Return [x, y] of the center of cell containing provided text 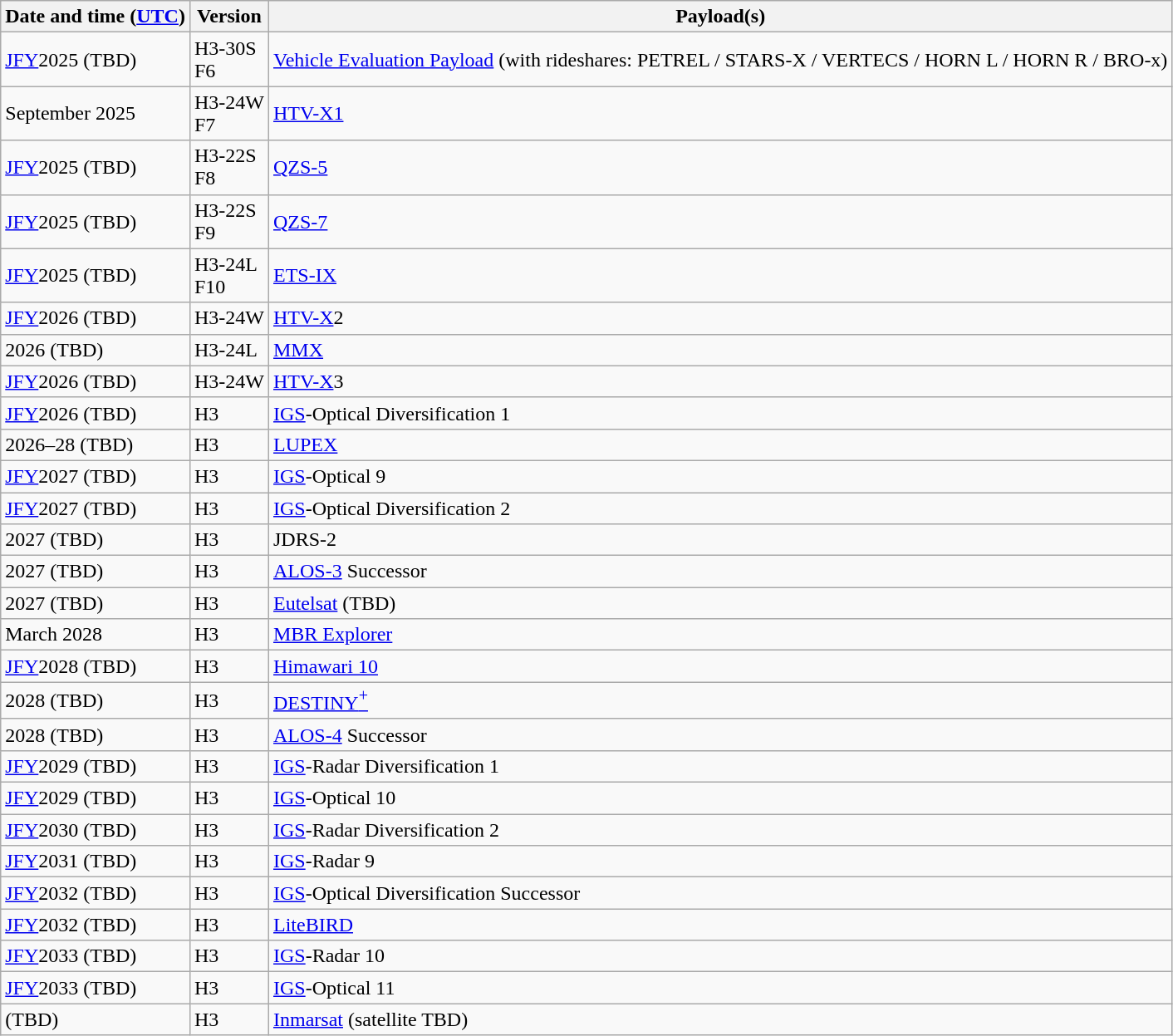
IGS-Optical Diversification 1 [719, 413]
H3-24WF7 [229, 113]
Inmarsat (satellite TBD) [719, 1019]
IGS-Radar 10 [719, 956]
Himawari 10 [719, 666]
HTV-X3 [719, 381]
HTV-X1 [719, 113]
DESTINY+ [719, 701]
ETS-IX [719, 276]
Vehicle Evaluation Payload (with rideshares: PETREL / STARS-X / VERTECS / HORN L / HORN R / BRO-x) [719, 60]
IGS-Optical 9 [719, 476]
H3-24LF10 [229, 276]
JFY2030 (TBD) [96, 830]
IGS-Radar Diversification 1 [719, 766]
IGS-Optical 11 [719, 988]
Eutelsat (TBD) [719, 603]
IGS-Optical Diversification 2 [719, 508]
QZS-5 [719, 168]
ALOS-3 Successor [719, 572]
(TBD) [96, 1019]
IGS-Optical Diversification Successor [719, 893]
H3-22SF9 [229, 221]
MBR Explorer [719, 635]
MMX [719, 350]
JFY2031 (TBD) [96, 862]
2026 (TBD) [96, 350]
IGS-Radar 9 [719, 862]
HTV-X2 [719, 318]
H3-30SF6 [229, 60]
ALOS-4 Successor [719, 734]
Version [229, 17]
IGS-Optical 10 [719, 798]
Date and time (UTC) [96, 17]
September 2025 [96, 113]
LUPEX [719, 444]
Payload(s) [719, 17]
2026–28 (TBD) [96, 444]
H3-22SF8 [229, 168]
IGS-Radar Diversification 2 [719, 830]
LiteBIRD [719, 925]
JFY2028 (TBD) [96, 666]
JDRS-2 [719, 540]
March 2028 [96, 635]
QZS-7 [719, 221]
H3-24L [229, 350]
